Locate the cell with the specified text and output its (X, Y) center coordinate. 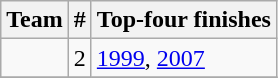
Top-four finishes (184, 20)
# (80, 20)
Team (35, 20)
2 (80, 58)
1999, 2007 (184, 58)
